Determine the (X, Y) coordinate at the center of the cell enclosing the given text.  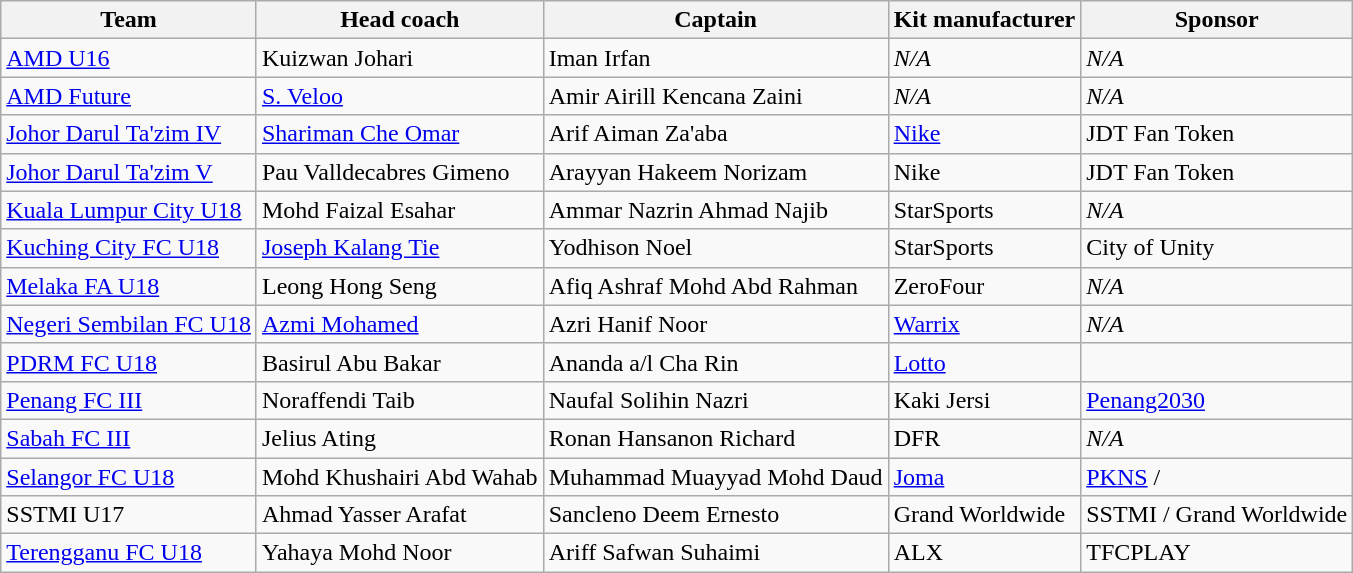
Johor Darul Ta'zim V (129, 172)
SSTMI / Grand Worldwide (1217, 515)
Kuala Lumpur City U18 (129, 210)
Joma (984, 477)
Team (129, 20)
Yodhison Noel (716, 248)
Arayyan Hakeem Norizam (716, 172)
PKNS / (1217, 477)
Leong Hong Seng (400, 286)
Grand Worldwide (984, 515)
ALX (984, 553)
Warrix (984, 324)
Captain (716, 20)
Ariff Safwan Suhaimi (716, 553)
Sancleno Deem Ernesto (716, 515)
S. Veloo (400, 96)
Ammar Nazrin Ahmad Najib (716, 210)
Naufal Solihin Nazri (716, 400)
Shariman Che Omar (400, 134)
Terengganu FC U18 (129, 553)
AMD U16 (129, 58)
Afiq Ashraf Mohd Abd Rahman (716, 286)
Kit manufacturer (984, 20)
Iman Irfan (716, 58)
Selangor FC U18 (129, 477)
Sabah FC III (129, 438)
Negeri Sembilan FC U18 (129, 324)
Penang2030 (1217, 400)
Noraffendi Taib (400, 400)
Pau Valldecabres Gimeno (400, 172)
SSTMI U17 (129, 515)
Johor Darul Ta'zim IV (129, 134)
Ronan Hansanon Richard (716, 438)
City of Unity (1217, 248)
Kaki Jersi (984, 400)
Jelius Ating (400, 438)
AMD Future (129, 96)
Melaka FA U18 (129, 286)
Mohd Faizal Esahar (400, 210)
Ahmad Yasser Arafat (400, 515)
Muhammad Muayyad Mohd Daud (716, 477)
DFR (984, 438)
Mohd Khushairi Abd Wahab (400, 477)
Amir Airill Kencana Zaini (716, 96)
Arif Aiman Za'aba (716, 134)
Lotto (984, 362)
Ananda a/l Cha Rin (716, 362)
Joseph Kalang Tie (400, 248)
Kuching City FC U18 (129, 248)
Penang FC III (129, 400)
Basirul Abu Bakar (400, 362)
Sponsor (1217, 20)
PDRM FC U18 (129, 362)
Kuizwan Johari (400, 58)
Azri Hanif Noor (716, 324)
ZeroFour (984, 286)
Head coach (400, 20)
Yahaya Mohd Noor (400, 553)
Azmi Mohamed (400, 324)
TFCPLAY (1217, 553)
